Output the (x, y) coordinate of the center of the cell containing the given text.  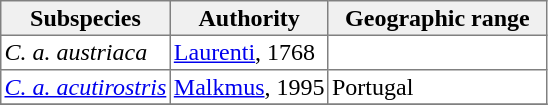
C. a. acutirostris (86, 87)
Portugal (437, 87)
Geographic range (437, 18)
Subspecies (86, 18)
Malkmus, 1995 (249, 87)
C. a. austriaca (86, 52)
Laurenti, 1768 (249, 52)
Authority (249, 18)
